Search for the cell housing the specified text and yield its [x, y] center coordinate. 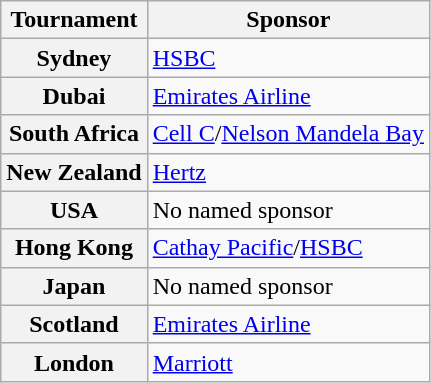
Sydney [74, 58]
Tournament [74, 20]
Sponsor [288, 20]
Dubai [74, 96]
London [74, 362]
New Zealand [74, 172]
South Africa [74, 134]
Hong Kong [74, 248]
Japan [74, 286]
HSBC [288, 58]
Marriott [288, 362]
Cell C/Nelson Mandela Bay [288, 134]
Scotland [74, 324]
Hertz [288, 172]
Cathay Pacific/HSBC [288, 248]
USA [74, 210]
